Return [x, y] of the center of cell containing provided text 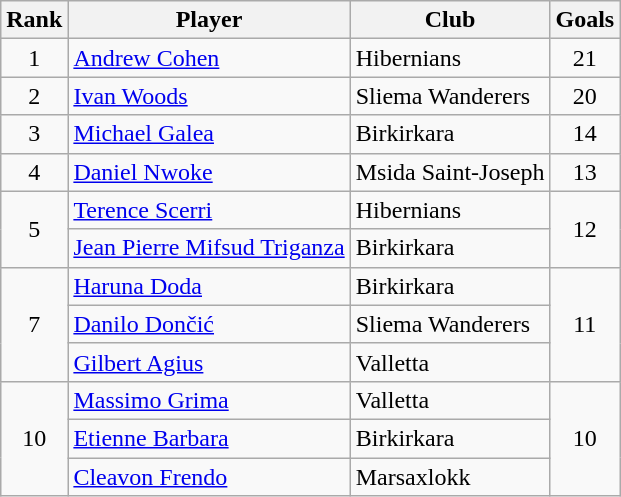
5 [34, 229]
Haruna Doda [209, 286]
Daniel Nwoke [209, 172]
Cleavon Frendo [209, 477]
2 [34, 96]
Massimo Grima [209, 400]
20 [585, 96]
Etienne Barbara [209, 438]
11 [585, 324]
Club [450, 20]
7 [34, 324]
3 [34, 134]
Gilbert Agius [209, 362]
Ivan Woods [209, 96]
21 [585, 58]
14 [585, 134]
Marsaxlokk [450, 477]
Danilo Dončić [209, 324]
Goals [585, 20]
Msida Saint-Joseph [450, 172]
Rank [34, 20]
13 [585, 172]
Jean Pierre Mifsud Triganza [209, 248]
12 [585, 229]
Terence Scerri [209, 210]
1 [34, 58]
Andrew Cohen [209, 58]
Player [209, 20]
4 [34, 172]
Michael Galea [209, 134]
